Extract the (x, y) coordinate from the center of the cell holding the provided text.  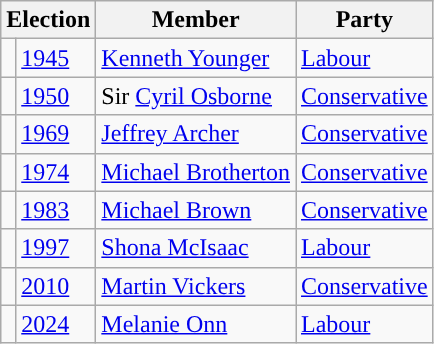
1983 (56, 210)
Sir Cyril Osborne (196, 96)
Michael Brown (196, 210)
2010 (56, 286)
Kenneth Younger (196, 58)
Member (196, 20)
Michael Brotherton (196, 172)
1974 (56, 172)
Election (48, 20)
Shona McIsaac (196, 248)
2024 (56, 324)
1945 (56, 58)
1950 (56, 96)
Jeffrey Archer (196, 134)
1969 (56, 134)
Melanie Onn (196, 324)
Party (365, 20)
Martin Vickers (196, 286)
1997 (56, 248)
